For the text-containing cell, return its midpoint in (X, Y) coordinate format. 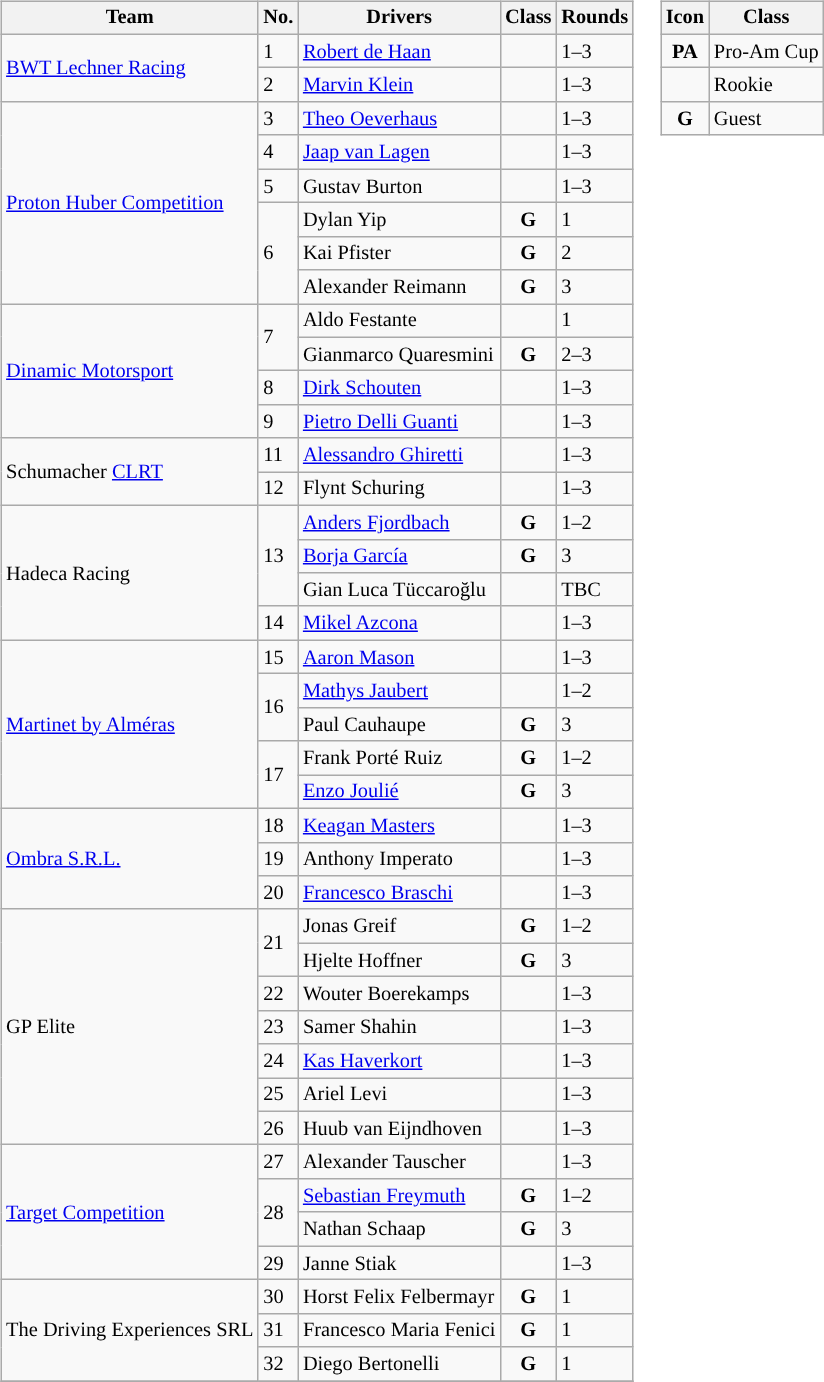
23 (278, 1027)
15 (278, 657)
28 (278, 1212)
Theo Oeverhaus (399, 119)
Gianmarco Quaresmini (399, 354)
Paul Cauhaupe (399, 724)
2–3 (594, 354)
Guest (766, 119)
Frank Porté Ruiz (399, 758)
Ariel Levi (399, 1095)
Nathan Schaap (399, 1229)
PA (685, 51)
Kas Haverkort (399, 1061)
Francesco Maria Fenici (399, 1330)
27 (278, 1162)
30 (278, 1297)
Janne Stiak (399, 1263)
5 (278, 186)
Francesco Braschi (399, 893)
Pro-Am Cup (766, 51)
Icon (685, 18)
TBC (594, 590)
Rounds (594, 18)
26 (278, 1128)
16 (278, 708)
Schumacher CLRT (130, 472)
Sebastian Freymuth (399, 1196)
21 (278, 942)
Robert de Haan (399, 51)
Enzo Joulié (399, 792)
13 (278, 556)
Team (130, 18)
Keagan Masters (399, 825)
Hjelte Hoffner (399, 960)
6 (278, 254)
22 (278, 994)
Gustav Burton (399, 186)
Jaap van Lagen (399, 152)
11 (278, 455)
Alexander Tauscher (399, 1162)
14 (278, 623)
No. (278, 18)
20 (278, 893)
Aldo Festante (399, 321)
4 (278, 152)
Dylan Yip (399, 220)
The Driving Experiences SRL (130, 1330)
24 (278, 1061)
18 (278, 825)
19 (278, 859)
Mathys Jaubert (399, 691)
25 (278, 1095)
Proton Huber Competition (130, 203)
Samer Shahin (399, 1027)
32 (278, 1364)
Target Competition (130, 1212)
7 (278, 338)
8 (278, 388)
Anders Fjordbach (399, 522)
Mikel Azcona (399, 623)
12 (278, 489)
Borja García (399, 556)
Diego Bertonelli (399, 1364)
Rookie (766, 85)
31 (278, 1330)
29 (278, 1263)
Martinet by Alméras (130, 724)
Ombra S.R.L. (130, 858)
BWT Lechner Racing (130, 68)
Jonas Greif (399, 926)
Dinamic Motorsport (130, 372)
Flynt Schuring (399, 489)
Alessandro Ghiretti (399, 455)
Aaron Mason (399, 657)
Wouter Boerekamps (399, 994)
17 (278, 774)
Gian Luca Tüccaroğlu (399, 590)
Horst Felix Felbermayr (399, 1297)
Kai Pfister (399, 253)
9 (278, 422)
Drivers (399, 18)
GP Elite (130, 1027)
Anthony Imperato (399, 859)
Huub van Eijndhoven (399, 1128)
Hadeca Racing (130, 572)
Marvin Klein (399, 85)
Alexander Reimann (399, 287)
Dirk Schouten (399, 388)
Pietro Delli Guanti (399, 422)
